Detect which cell encompasses the target text, then output its (X, Y) center coordinate. 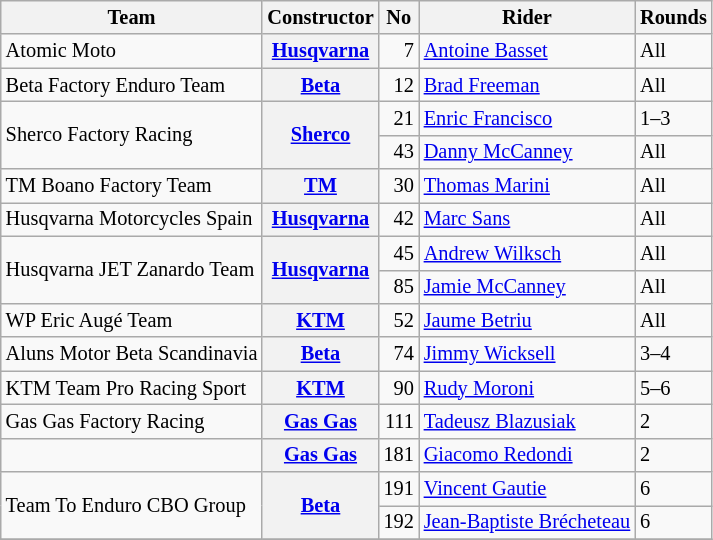
111 (399, 421)
Rider (527, 17)
KTM Team Pro Racing Sport (132, 388)
Husqvarna JET Zanardo Team (132, 270)
12 (399, 85)
Team To Enduro CBO Group (132, 506)
74 (399, 354)
WP Eric Augé Team (132, 320)
191 (399, 489)
Vincent Gautie (527, 489)
Brad Freeman (527, 85)
7 (399, 51)
Atomic Moto (132, 51)
85 (399, 287)
Aluns Motor Beta Scandinavia (132, 354)
TM Boano Factory Team (132, 186)
5–6 (674, 388)
90 (399, 388)
Giacomo Redondi (527, 455)
192 (399, 522)
3–4 (674, 354)
Enric Francisco (527, 118)
Jaume Betriu (527, 320)
Beta Factory Enduro Team (132, 85)
TM (320, 186)
Husqvarna Motorcycles Spain (132, 219)
Antoine Basset (527, 51)
Andrew Wilksch (527, 253)
181 (399, 455)
45 (399, 253)
30 (399, 186)
1–3 (674, 118)
Jamie McCanney (527, 287)
52 (399, 320)
43 (399, 152)
Constructor (320, 17)
Sherco (320, 134)
Marc Sans (527, 219)
Rudy Moroni (527, 388)
Tadeusz Blazusiak (527, 421)
Team (132, 17)
Danny McCanney (527, 152)
42 (399, 219)
Jean-Baptiste Brécheteau (527, 522)
Rounds (674, 17)
Sherco Factory Racing (132, 134)
21 (399, 118)
Gas Gas Factory Racing (132, 421)
Jimmy Wicksell (527, 354)
Thomas Marini (527, 186)
No (399, 17)
